Output the [x, y] coordinate of the center of the cell containing the given text.  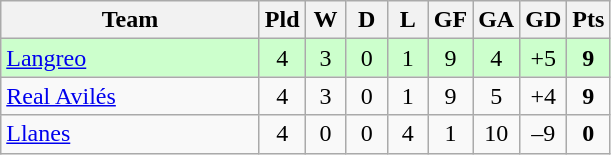
Real Avilés [130, 96]
Team [130, 20]
W [326, 20]
–9 [544, 134]
Pld [282, 20]
10 [496, 134]
+5 [544, 58]
5 [496, 96]
Langreo [130, 58]
GA [496, 20]
+4 [544, 96]
GF [450, 20]
Llanes [130, 134]
L [408, 20]
GD [544, 20]
D [366, 20]
Pts [588, 20]
